Provide the [X, Y] coordinate of the cell's center where the given text is located.  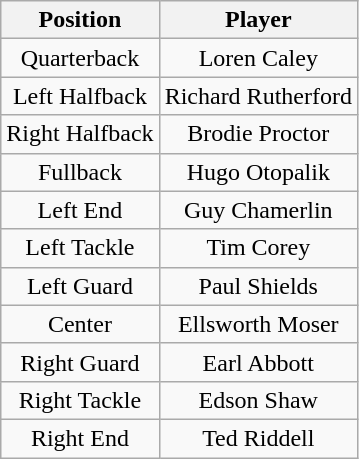
Fullback [80, 172]
Richard Rutherford [258, 96]
Left Guard [80, 286]
Hugo Otopalik [258, 172]
Tim Corey [258, 248]
Position [80, 20]
Ellsworth Moser [258, 324]
Left End [80, 210]
Loren Caley [258, 58]
Center [80, 324]
Left Halfback [80, 96]
Right Tackle [80, 400]
Earl Abbott [258, 362]
Player [258, 20]
Paul Shields [258, 286]
Brodie Proctor [258, 134]
Left Tackle [80, 248]
Right End [80, 438]
Edson Shaw [258, 400]
Right Guard [80, 362]
Guy Chamerlin [258, 210]
Right Halfback [80, 134]
Quarterback [80, 58]
Ted Riddell [258, 438]
